Provide the (X, Y) coordinate of the cell's center where the given text is located.  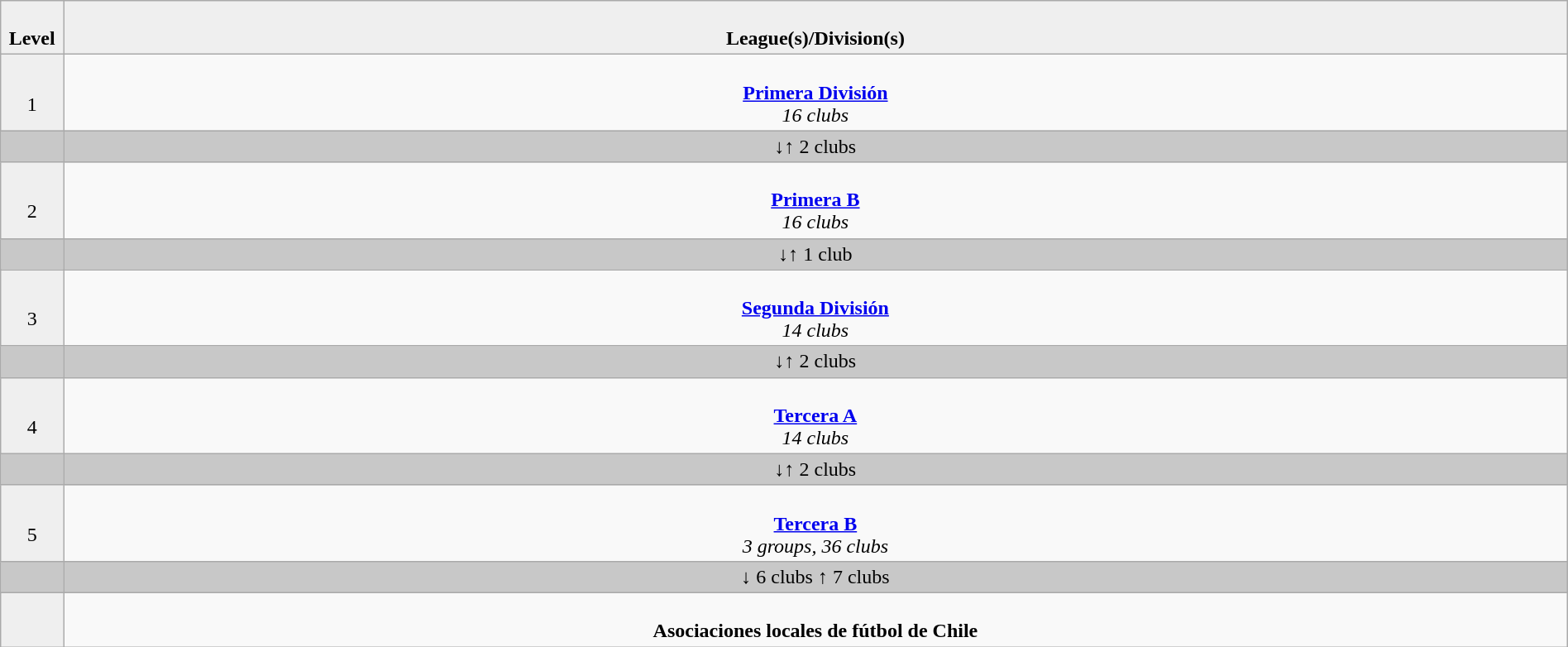
2 (32, 200)
League(s)/Division(s) (815, 28)
1 (32, 93)
3 (32, 308)
Level (32, 28)
Segunda División 14 clubs (815, 308)
Primera B 16 clubs (815, 200)
Primera División 16 clubs (815, 93)
4 (32, 415)
Tercera A 14 clubs (815, 415)
↓ 6 clubs ↑ 7 clubs (815, 577)
5 (32, 523)
Asociaciones locales de fútbol de Chile (815, 619)
Tercera B 3 groups, 36 clubs (815, 523)
↓↑ 1 club (815, 254)
